Locate the cell with the specified text and output its [X, Y] center coordinate. 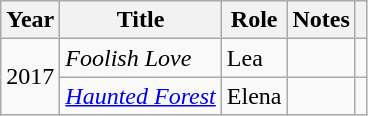
Elena [254, 96]
Notes [321, 20]
Title [140, 20]
Lea [254, 58]
Role [254, 20]
Haunted Forest [140, 96]
2017 [30, 77]
Foolish Love [140, 58]
Year [30, 20]
